Find where the given text appears and provide that cell's center as [x, y] coordinate. 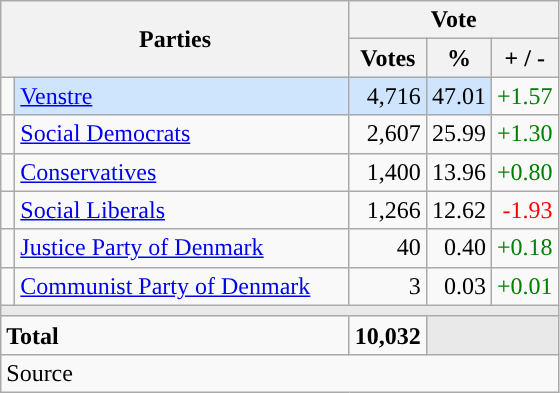
2,607 [388, 134]
Social Democrats [182, 134]
-1.93 [524, 210]
Venstre [182, 96]
1,266 [388, 210]
10,032 [388, 335]
+ / - [524, 58]
1,400 [388, 172]
% [458, 58]
Parties [176, 39]
Votes [388, 58]
Social Liberals [182, 210]
Source [280, 373]
12.62 [458, 210]
4,716 [388, 96]
47.01 [458, 96]
+0.01 [524, 286]
25.99 [458, 134]
+0.80 [524, 172]
+1.57 [524, 96]
Total [176, 335]
Vote [454, 20]
+0.18 [524, 248]
Conservatives [182, 172]
0.03 [458, 286]
0.40 [458, 248]
40 [388, 248]
+1.30 [524, 134]
3 [388, 286]
Communist Party of Denmark [182, 286]
13.96 [458, 172]
Justice Party of Denmark [182, 248]
